For the text-containing cell, return its midpoint in (x, y) coordinate format. 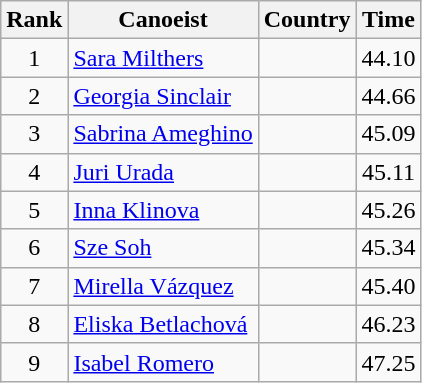
7 (34, 286)
47.25 (388, 362)
5 (34, 210)
Time (388, 20)
Eliska Betlachová (163, 324)
3 (34, 134)
46.23 (388, 324)
44.66 (388, 96)
1 (34, 58)
Country (307, 20)
Sara Milthers (163, 58)
45.11 (388, 172)
Juri Urada (163, 172)
Inna Klinova (163, 210)
Isabel Romero (163, 362)
Rank (34, 20)
Mirella Vázquez (163, 286)
Sabrina Ameghino (163, 134)
4 (34, 172)
45.40 (388, 286)
9 (34, 362)
Sze Soh (163, 248)
Georgia Sinclair (163, 96)
2 (34, 96)
Canoeist (163, 20)
45.09 (388, 134)
6 (34, 248)
8 (34, 324)
44.10 (388, 58)
45.26 (388, 210)
45.34 (388, 248)
